Locate the cell with the specified text and output its [X, Y] center coordinate. 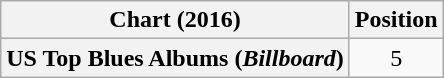
5 [396, 58]
Chart (2016) [176, 20]
US Top Blues Albums (Billboard) [176, 58]
Position [396, 20]
